Search for the cell housing the specified text and yield its (x, y) center coordinate. 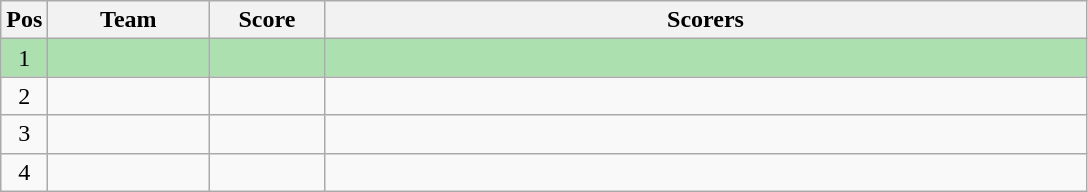
1 (24, 58)
Pos (24, 20)
Team (128, 20)
4 (24, 172)
Score (267, 20)
3 (24, 134)
Scorers (706, 20)
2 (24, 96)
